Detect which cell encompasses the target text, then output its [X, Y] center coordinate. 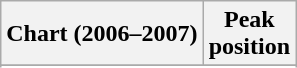
Chart (2006–2007) [102, 34]
Peakposition [249, 34]
